Return (X, Y) of the center of cell containing provided text 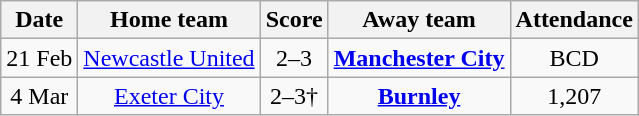
2–3† (294, 96)
BCD (574, 58)
21 Feb (40, 58)
1,207 (574, 96)
Manchester City (419, 58)
2–3 (294, 58)
Score (294, 20)
4 Mar (40, 96)
Date (40, 20)
Exeter City (169, 96)
Away team (419, 20)
Burnley (419, 96)
Home team (169, 20)
Newcastle United (169, 58)
Attendance (574, 20)
